Identify which cell holds the provided text, then report its [x, y] central coordinate. 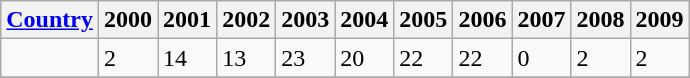
2003 [306, 20]
Country [50, 20]
20 [364, 58]
2004 [364, 20]
2000 [128, 20]
0 [542, 58]
14 [188, 58]
2006 [482, 20]
2005 [424, 20]
2001 [188, 20]
2002 [246, 20]
2008 [600, 20]
23 [306, 58]
2009 [660, 20]
2007 [542, 20]
13 [246, 58]
